Find where the given text appears and provide that cell's center as (X, Y) coordinate. 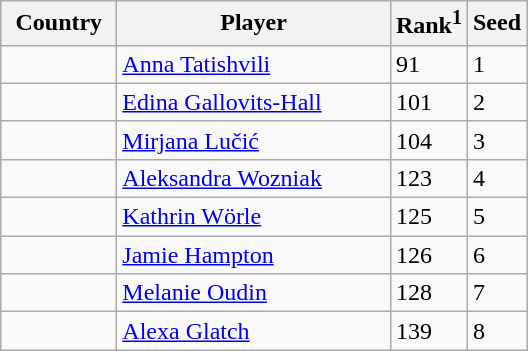
104 (428, 140)
Seed (496, 24)
4 (496, 178)
139 (428, 331)
Anna Tatishvili (254, 64)
Edina Gallovits-Hall (254, 102)
91 (428, 64)
Aleksandra Wozniak (254, 178)
101 (428, 102)
128 (428, 293)
3 (496, 140)
Kathrin Wörle (254, 217)
123 (428, 178)
Country (59, 24)
7 (496, 293)
Rank1 (428, 24)
8 (496, 331)
Alexa Glatch (254, 331)
125 (428, 217)
5 (496, 217)
Melanie Oudin (254, 293)
126 (428, 255)
1 (496, 64)
6 (496, 255)
Player (254, 24)
Jamie Hampton (254, 255)
Mirjana Lučić (254, 140)
2 (496, 102)
